Return the [X, Y] coordinate for the center point of the cell that contains the specified text.  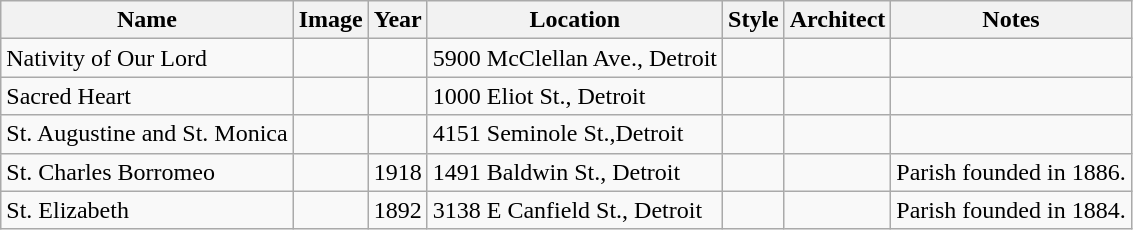
Location [574, 20]
1491 Baldwin St., Detroit [574, 172]
3138 E Canfield St., Detroit [574, 210]
Year [398, 20]
St. Charles Borromeo [147, 172]
Parish founded in 1884. [1011, 210]
1000 Eliot St., Detroit [574, 96]
Nativity of Our Lord [147, 58]
1892 [398, 210]
Notes [1011, 20]
St. Augustine and St. Monica [147, 134]
1918 [398, 172]
5900 McClellan Ave., Detroit [574, 58]
Sacred Heart [147, 96]
4151 Seminole St.,Detroit [574, 134]
Style [754, 20]
St. Elizabeth [147, 210]
Parish founded in 1886. [1011, 172]
Architect [838, 20]
Image [330, 20]
Name [147, 20]
